From the cell containing the given text, extract its center point as [X, Y] coordinate. 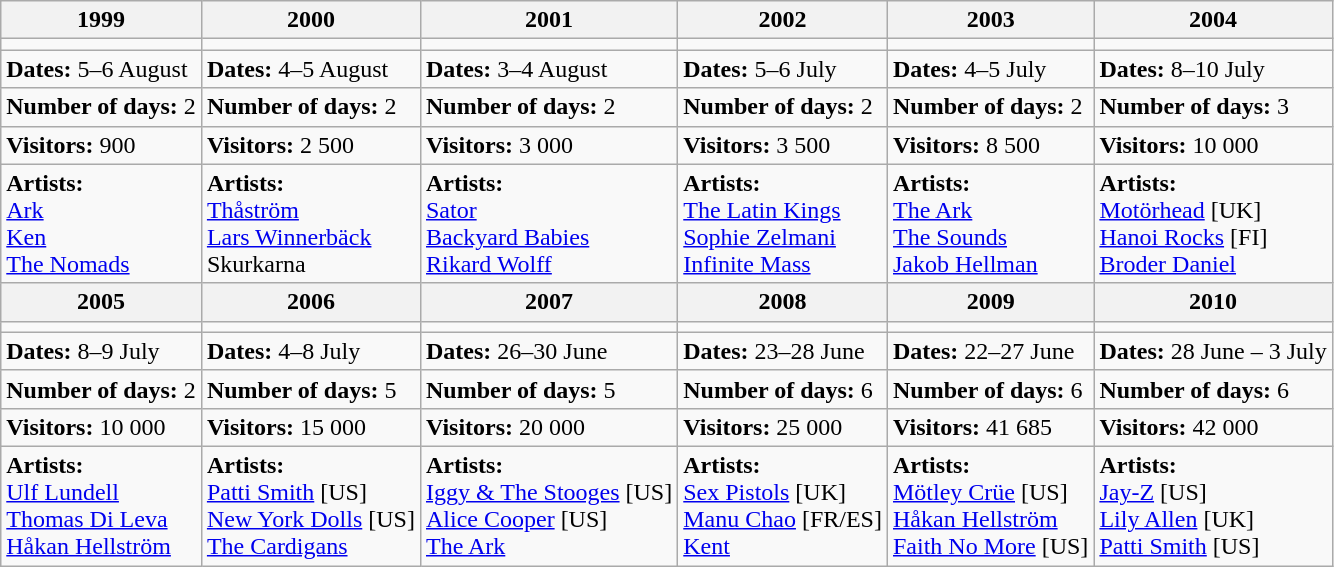
Dates: 28 June – 3 July [1213, 351]
Artists:Iggy & The Stooges [US] Alice Cooper [US] The Ark [548, 506]
Artists:The Ark The Sounds Jakob Hellman [990, 224]
2000 [310, 20]
2002 [783, 20]
2001 [548, 20]
Visitors: 8 500 [990, 145]
Dates: 26–30 June [548, 351]
Dates: 8–9 July [102, 351]
Artists:Mötley Crüe [US] Håkan Hellström Faith No More [US] [990, 506]
Visitors: 2 500 [310, 145]
2004 [1213, 20]
Visitors: 25 000 [783, 427]
Dates: 22–27 June [990, 351]
2005 [102, 302]
Visitors: 15 000 [310, 427]
Dates: 5–6 July [783, 69]
2003 [990, 20]
2009 [990, 302]
2007 [548, 302]
Visitors: 41 685 [990, 427]
Artists:Motörhead [UK] Hanoi Rocks [FI] Broder Daniel [1213, 224]
Artists:Thåström Lars Winnerbäck Skurkarna [310, 224]
Visitors: 20 000 [548, 427]
Artists:Ark Ken The Nomads [102, 224]
Dates: 5–6 August [102, 69]
1999 [102, 20]
Dates: 4–5 July [990, 69]
Dates: 3–4 August [548, 69]
Artists:Sator Backyard Babies Rikard Wolff [548, 224]
Artists:Jay-Z [US] Lily Allen [UK] Patti Smith [US] [1213, 506]
2008 [783, 302]
2006 [310, 302]
Visitors: 3 000 [548, 145]
Artists:Patti Smith [US] New York Dolls [US] The Cardigans [310, 506]
Artists:The Latin Kings Sophie Zelmani Infinite Mass [783, 224]
Visitors: 3 500 [783, 145]
Dates: 4–5 August [310, 69]
Visitors: 900 [102, 145]
2010 [1213, 302]
Artists:Sex Pistols [UK] Manu Chao [FR/ES] Kent [783, 506]
Dates: 8–10 July [1213, 69]
Artists:Ulf Lundell Thomas Di Leva Håkan Hellström [102, 506]
Number of days: 3 [1213, 107]
Dates: 23–28 June [783, 351]
Visitors: 42 000 [1213, 427]
Dates: 4–8 July [310, 351]
